Detect which cell encompasses the target text, then output its (x, y) center coordinate. 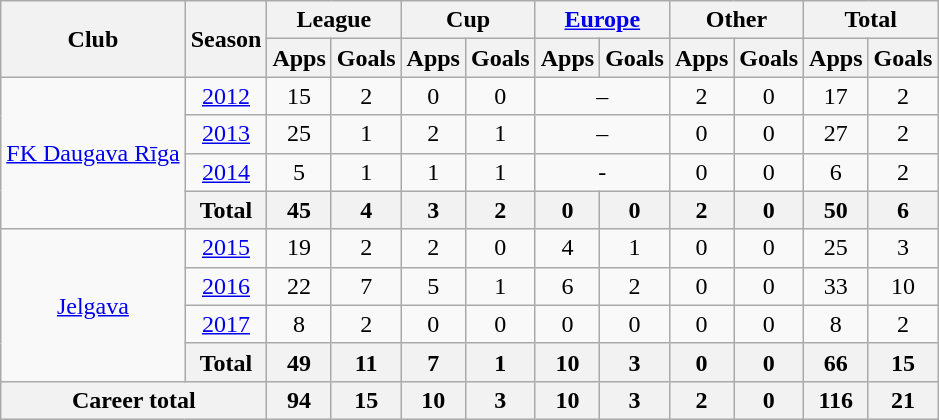
2012 (226, 96)
Other (736, 20)
116 (836, 400)
22 (299, 286)
2015 (226, 248)
66 (836, 362)
2016 (226, 286)
19 (299, 248)
94 (299, 400)
Jelgava (93, 305)
33 (836, 286)
League (334, 20)
Season (226, 39)
2017 (226, 324)
21 (903, 400)
Cup (468, 20)
2014 (226, 172)
17 (836, 96)
Europe (602, 20)
27 (836, 134)
FK Daugava Rīga (93, 153)
49 (299, 362)
50 (836, 210)
Career total (134, 400)
2013 (226, 134)
- (602, 172)
11 (366, 362)
45 (299, 210)
Club (93, 39)
